Output the (X, Y) coordinate of the center of the cell containing the given text.  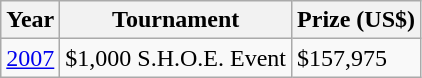
2007 (30, 58)
Prize (US$) (356, 20)
Year (30, 20)
$1,000 S.H.O.E. Event (176, 58)
$157,975 (356, 58)
Tournament (176, 20)
